Scan for the cell matching the given text and deliver its [X, Y] coordinate at center. 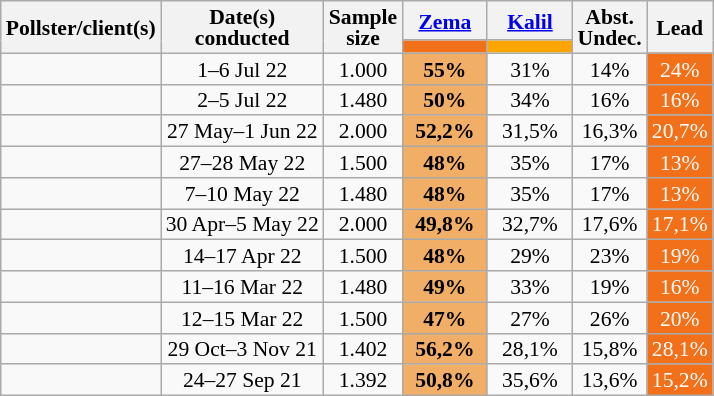
Pollster/client(s) [81, 27]
56,2% [444, 348]
50,8% [444, 380]
17,1% [680, 224]
15,8% [610, 348]
16,3% [610, 132]
52,2% [444, 132]
29 Oct–3 Nov 21 [242, 348]
Zema [444, 20]
32,7% [530, 224]
14–17 Apr 22 [242, 256]
34% [530, 100]
47% [444, 318]
31,5% [530, 132]
1.392 [363, 380]
26% [610, 318]
14% [610, 68]
24–27 Sep 21 [242, 380]
31% [530, 68]
2–5 Jul 22 [242, 100]
1.402 [363, 348]
13,6% [610, 380]
Kalil [530, 20]
49,8% [444, 224]
30 Apr–5 May 22 [242, 224]
1–6 Jul 22 [242, 68]
15,2% [680, 380]
20,7% [680, 132]
11–16 Mar 22 [242, 286]
Date(s)conducted [242, 27]
27 May–1 Jun 22 [242, 132]
Lead [680, 27]
35,6% [530, 380]
27–28 May 22 [242, 162]
17,6% [610, 224]
55% [444, 68]
23% [610, 256]
27% [530, 318]
Abst.Undec. [610, 27]
33% [530, 286]
50% [444, 100]
7–10 May 22 [242, 194]
1.000 [363, 68]
49% [444, 286]
24% [680, 68]
12–15 Mar 22 [242, 318]
20% [680, 318]
Samplesize [363, 27]
29% [530, 256]
